Identify which cell holds the provided text, then report its (x, y) central coordinate. 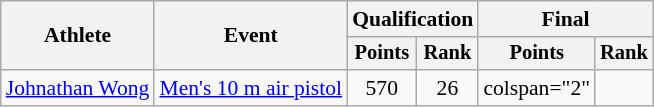
Johnathan Wong (78, 88)
Event (250, 36)
colspan="2" (536, 88)
570 (382, 88)
Final (565, 19)
26 (447, 88)
Athlete (78, 36)
Men's 10 m air pistol (250, 88)
Qualification (412, 19)
